Provide the (x, y) coordinate of the cell's center where the given text is located.  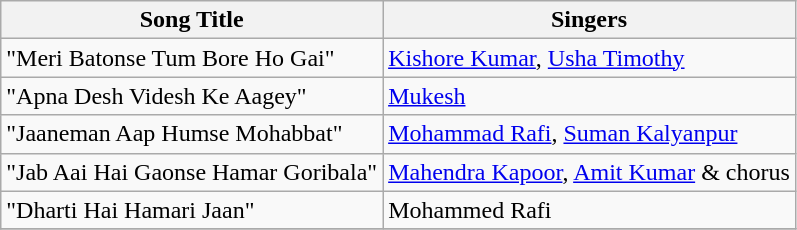
"Apna Desh Videsh Ke Aagey" (192, 96)
"Dharti Hai Hamari Jaan" (192, 210)
"Jab Aai Hai Gaonse Hamar Goribala" (192, 172)
Mohammad Rafi, Suman Kalyanpur (590, 134)
"Jaaneman Aap Humse Mohabbat" (192, 134)
Mukesh (590, 96)
"Meri Batonse Tum Bore Ho Gai" (192, 58)
Song Title (192, 20)
Kishore Kumar, Usha Timothy (590, 58)
Mahendra Kapoor, Amit Kumar & chorus (590, 172)
Singers (590, 20)
Mohammed Rafi (590, 210)
